Scan for the cell matching the given text and deliver its (X, Y) coordinate at center. 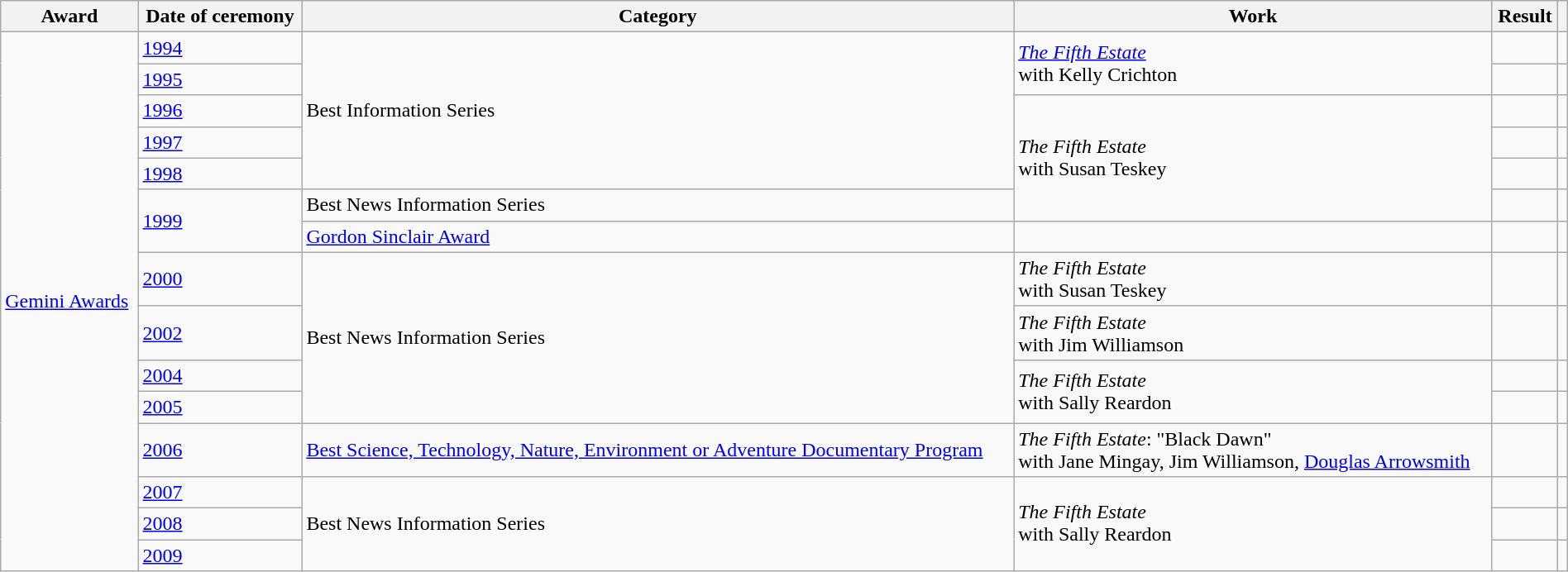
1999 (220, 221)
2009 (220, 555)
2004 (220, 375)
2008 (220, 524)
2006 (220, 450)
The Fifth Estate: "Black Dawn"with Jane Mingay, Jim Williamson, Douglas Arrowsmith (1254, 450)
The Fifth Estatewith Jim Williamson (1254, 332)
The Fifth Estatewith Kelly Crichton (1254, 64)
1995 (220, 79)
Work (1254, 17)
2005 (220, 407)
Best Information Series (658, 111)
Gordon Sinclair Award (658, 236)
2007 (220, 493)
1997 (220, 142)
1998 (220, 174)
Category (658, 17)
Best Science, Technology, Nature, Environment or Adventure Documentary Program (658, 450)
Result (1525, 17)
2002 (220, 332)
Date of ceremony (220, 17)
2000 (220, 279)
Gemini Awards (69, 302)
1996 (220, 111)
1994 (220, 48)
Award (69, 17)
